From the cell containing the given text, extract its center point as [x, y] coordinate. 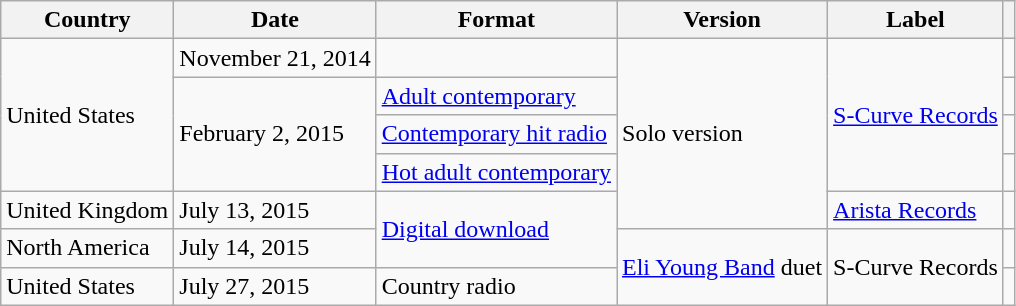
Format [496, 20]
July 13, 2015 [275, 210]
November 21, 2014 [275, 58]
Country radio [496, 286]
Eli Young Band duet [722, 267]
Label [916, 20]
February 2, 2015 [275, 134]
Country [88, 20]
Arista Records [916, 210]
North America [88, 248]
Digital download [496, 229]
United Kingdom [88, 210]
Contemporary hit radio [496, 134]
Adult contemporary [496, 96]
Version [722, 20]
Hot adult contemporary [496, 172]
Solo version [722, 134]
July 14, 2015 [275, 248]
July 27, 2015 [275, 286]
Date [275, 20]
